Detect which cell encompasses the target text, then output its [X, Y] center coordinate. 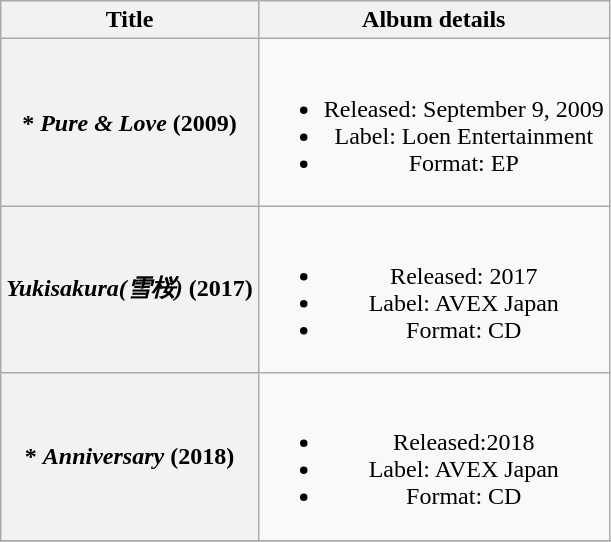
* Anniversary (2018) [130, 456]
Title [130, 20]
Released: 2017Label: AVEX JapanFormat: CD [434, 290]
Released: September 9, 2009Label: Loen EntertainmentFormat: EP [434, 122]
Yukisakura(雪桜) (2017) [130, 290]
* Pure & Love (2009) [130, 122]
Album details [434, 20]
Released:2018Label: AVEX JapanFormat: CD [434, 456]
